Find where the given text appears and provide that cell's center as (X, Y) coordinate. 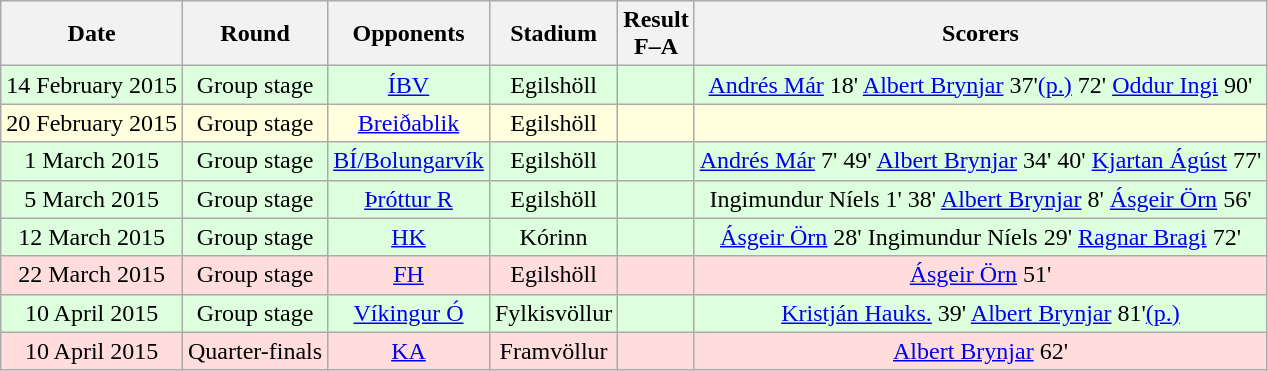
Þróttur R (409, 199)
Framvöllur (553, 351)
Ásgeir Örn 51' (980, 275)
Fylkisvöllur (553, 313)
22 March 2015 (92, 275)
Víkingur Ó (409, 313)
5 March 2015 (92, 199)
ÍBV (409, 85)
Scorers (980, 34)
Andrés Már 18' Albert Brynjar 37'(p.) 72' Oddur Ingi 90' (980, 85)
FH (409, 275)
Round (254, 34)
BÍ/Bolungarvík (409, 161)
Opponents (409, 34)
KA (409, 351)
HK (409, 237)
Kristján Hauks. 39' Albert Brynjar 81'(p.) (980, 313)
Stadium (553, 34)
14 February 2015 (92, 85)
Andrés Már 7' 49' Albert Brynjar 34' 40' Kjartan Ágúst 77' (980, 161)
Quarter-finals (254, 351)
Ásgeir Örn 28' Ingimundur Níels 29' Ragnar Bragi 72' (980, 237)
Albert Brynjar 62' (980, 351)
12 March 2015 (92, 237)
Breiðablik (409, 123)
1 March 2015 (92, 161)
ResultF–A (656, 34)
Ingimundur Níels 1' 38' Albert Brynjar 8' Ásgeir Örn 56' (980, 199)
20 February 2015 (92, 123)
Kórinn (553, 237)
Date (92, 34)
